Pinpoint the cell where the given text exists, returning its (x, y) midpoint coordinate. 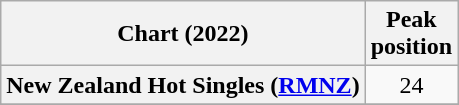
24 (411, 85)
Peakposition (411, 34)
Chart (2022) (183, 34)
New Zealand Hot Singles (RMNZ) (183, 85)
